Pinpoint the cell where the given text exists, returning its [x, y] midpoint coordinate. 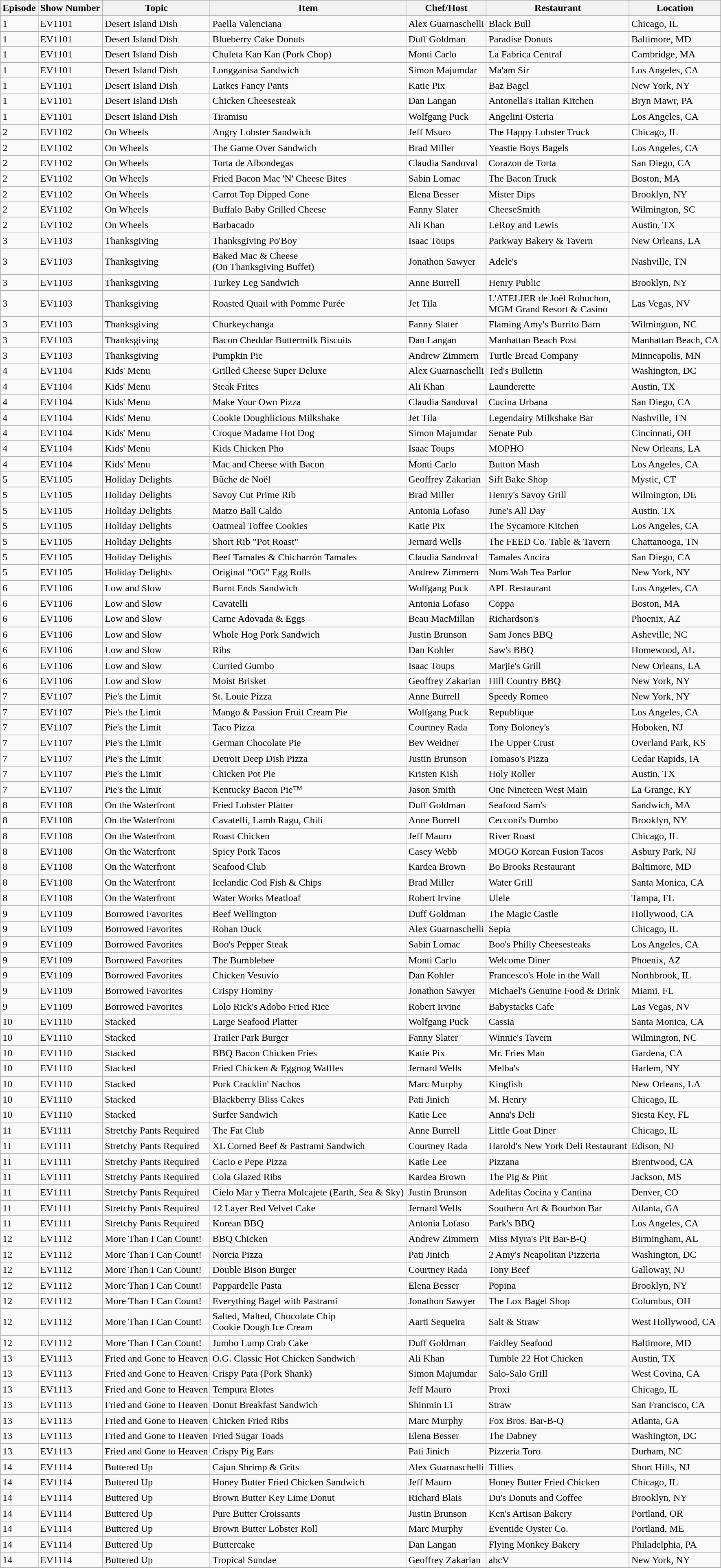
Sepia [558, 929]
Bûche de Noël [308, 480]
Flying Monkey Bakery [558, 1544]
Antonella's Italian Kitchen [558, 101]
Pappardelle Pasta [308, 1285]
Edison, NJ [675, 1146]
Tiramisu [308, 116]
West Hollywood, CA [675, 1322]
Chuleta Kan Kan (Pork Chop) [308, 55]
Faidley Seafood [558, 1343]
Launderette [558, 386]
La Grange, KY [675, 789]
The Bumblebee [308, 960]
Nom Wah Tea Parlor [558, 572]
Short Rib "Pot Roast" [308, 542]
Yeastie Boys Bagels [558, 147]
Brown Butter Lobster Roll [308, 1529]
Philadelphia, PA [675, 1544]
Salted, Malted, Chocolate ChipCookie Dough Ice Cream [308, 1322]
Buffalo Baby Grilled Cheese [308, 210]
Brentwood, CA [675, 1161]
Seafood Sam's [558, 805]
L'ATELIER de Joël Robuchon,MGM Grand Resort & Casino [558, 304]
Cassia [558, 1022]
Cajun Shrimp & Grits [308, 1467]
Denver, CO [675, 1192]
Senate Pub [558, 433]
The Upper Crust [558, 743]
Miami, FL [675, 991]
Henry Public [558, 283]
Chattanooga, TN [675, 542]
Columbus, OH [675, 1301]
Fried Lobster Platter [308, 805]
Turtle Bread Company [558, 355]
Holy Roller [558, 774]
Lolo Rick's Adobo Fried Rice [308, 1007]
Proxi [558, 1389]
MOGO Korean Fusion Tacos [558, 851]
Cavatelli, Lamb Ragu, Chili [308, 820]
Water Grill [558, 882]
Latkes Fancy Pants [308, 86]
Speedy Romeo [558, 696]
Mr. Fries Man [558, 1053]
Donut Breakfast Sandwich [308, 1405]
Pumpkin Pie [308, 355]
Saw's BBQ [558, 650]
Cincinnati, OH [675, 433]
Harlem, NY [675, 1068]
Corazon de Torta [558, 163]
Turkey Leg Sandwich [308, 283]
Sam Jones BBQ [558, 634]
Water Works Meatloaf [308, 898]
Carne Adovada & Eggs [308, 619]
Jeff Msuro [446, 132]
San Francisco, CA [675, 1405]
Baked Mac & Cheese(On Thanksgiving Buffet) [308, 261]
Bo Brooks Restaurant [558, 867]
Northbrook, IL [675, 976]
2 Amy's Neapolitan Pizzeria [558, 1254]
Birmingham, AL [675, 1239]
Grilled Cheese Super Deluxe [308, 371]
Mac and Cheese with Bacon [308, 464]
APL Restaurant [558, 588]
Cacio e Pepe Pizza [308, 1161]
Popina [558, 1285]
Tillies [558, 1467]
Beef Wellington [308, 913]
Francesco's Hole in the Wall [558, 976]
Park's BBQ [558, 1224]
The Fat Club [308, 1130]
The FEED Co. Table & Tavern [558, 542]
Crispy Pata (Pork Shank) [308, 1374]
Kingfish [558, 1084]
Salo-Salo Grill [558, 1374]
Blackberry Bliss Cakes [308, 1099]
Ma'am Sir [558, 70]
Fox Bros. Bar-B-Q [558, 1420]
Angelini Osteria [558, 116]
Surfer Sandwich [308, 1115]
Flaming Amy's Burrito Barn [558, 325]
The Happy Lobster Truck [558, 132]
Tony Beef [558, 1270]
Topic [156, 8]
The Game Over Sandwich [308, 147]
Eventide Oyster Co. [558, 1529]
BBQ Chicken [308, 1239]
Homewood, AL [675, 650]
St. Louie Pizza [308, 696]
Pizzana [558, 1161]
Chicken Fried Ribs [308, 1420]
Richard Blais [446, 1498]
Adele's [558, 261]
Double Bison Burger [308, 1270]
Adelitas Cocina y Cantina [558, 1192]
Chicken Pot Pie [308, 774]
Pork Cracklin' Nachos [308, 1084]
Large Seafood Platter [308, 1022]
Steak Frites [308, 386]
Ribs [308, 650]
Manhattan Beach Post [558, 340]
Longganisa Sandwich [308, 70]
Coppa [558, 603]
Short Hills, NJ [675, 1467]
Make Your Own Pizza [308, 402]
Bacon Cheddar Buttermilk Biscuits [308, 340]
Crispy Pig Ears [308, 1451]
Oatmeal Toffee Cookies [308, 526]
Moist Brisket [308, 681]
The Magic Castle [558, 913]
Bev Weidner [446, 743]
German Chocolate Pie [308, 743]
Boo's Pepper Steak [308, 944]
Matzo Ball Caldo [308, 511]
Tropical Sundae [308, 1560]
Cedar Rapids, IA [675, 759]
Paella Valenciana [308, 24]
Original "OG" Egg Rolls [308, 572]
Mister Dips [558, 194]
One Nineteen West Main [558, 789]
Everything Bagel with Pastrami [308, 1301]
The Pig & Pint [558, 1177]
Tomaso's Pizza [558, 759]
Paradise Donuts [558, 39]
River Roast [558, 836]
La Fabrica Central [558, 55]
Casey Webb [446, 851]
Cielo Mar y Tierra Molcajete (Earth, Sea & Sky) [308, 1192]
The Bacon Truck [558, 178]
Chicken Vesuvio [308, 976]
Brown Butter Key Lime Donut [308, 1498]
Detroit Deep Dish Pizza [308, 759]
Sandwich, MA [675, 805]
Kentucky Bacon Pie™ [308, 789]
Melba's [558, 1068]
Ulele [558, 898]
Tempura Elotes [308, 1389]
Whole Hog Pork Sandwich [308, 634]
Du's Donuts and Coffee [558, 1498]
Location [675, 8]
Torta de Albondegas [308, 163]
Cecconi's Dumbo [558, 820]
Chef/Host [446, 8]
Restaurant [558, 8]
Tamales Ancira [558, 557]
Carrot Top Dipped Cone [308, 194]
Buttercake [308, 1544]
Manhattan Beach, CA [675, 340]
Spicy Pork Tacos [308, 851]
Fried Sugar Toads [308, 1436]
Blueberry Cake Donuts [308, 39]
Siesta Key, FL [675, 1115]
Michael's Genuine Food & Drink [558, 991]
Minneapolis, MN [675, 355]
Winnie's Tavern [558, 1037]
Babystacks Cafe [558, 1007]
Cucina Urbana [558, 402]
Churkeychanga [308, 325]
Barbacado [308, 225]
Burnt Ends Sandwich [308, 588]
Item [308, 8]
Cavatelli [308, 603]
LeRoy and Lewis [558, 225]
Henry's Savoy Grill [558, 495]
BBQ Bacon Chicken Fries [308, 1053]
Harold's New York Deli Restaurant [558, 1146]
Little Goat Diner [558, 1130]
Hollywood, CA [675, 913]
Fried Bacon Mac 'N' Cheese Bites [308, 178]
June's All Day [558, 511]
Parkway Bakery & Tavern [558, 241]
Hill Country BBQ [558, 681]
Marjie's Grill [558, 665]
Curried Gumbo [308, 665]
Pure Butter Croissants [308, 1513]
Cookie Doughlicious Milkshake [308, 417]
Tumble 22 Hot Chicken [558, 1358]
Beef Tamales & Chicharrón Tamales [308, 557]
XL Corned Beef & Pastrami Sandwich [308, 1146]
Jackson, MS [675, 1177]
Baz Bagel [558, 86]
Anna's Deli [558, 1115]
Honey Butter Fried Chicken [558, 1482]
Korean BBQ [308, 1224]
Roasted Quail with Pomme Purée [308, 304]
Black Bull [558, 24]
Galloway, NJ [675, 1270]
Gardena, CA [675, 1053]
abcV [558, 1560]
The Lox Bagel Shop [558, 1301]
Sift Bake Shop [558, 480]
Icelandic Cod Fish & Chips [308, 882]
Thanksgiving Po'Boy [308, 241]
Welcome Diner [558, 960]
Salt & Straw [558, 1322]
Fried Chicken & Eggnog Waffles [308, 1068]
12 Layer Red Velvet Cake [308, 1208]
Jason Smith [446, 789]
Overland Park, KS [675, 743]
Show Number [70, 8]
Legendairy Milkshake Bar [558, 417]
Savoy Cut Prime Rib [308, 495]
Hoboken, NJ [675, 728]
Cambridge, MA [675, 55]
Cola Glazed Ribs [308, 1177]
CheeseSmith [558, 210]
Wilmington, DE [675, 495]
The Sycamore Kitchen [558, 526]
Mango & Passion Fruit Cream Pie [308, 712]
Button Mash [558, 464]
Shinmin Li [446, 1405]
Episode [19, 8]
O.G. Classic Hot Chicken Sandwich [308, 1358]
Jumbo Lump Crab Cake [308, 1343]
Tampa, FL [675, 898]
Republique [558, 712]
Tony Boloney's [558, 728]
Aarti Sequeira [446, 1322]
Kristen Kish [446, 774]
Beau MacMillan [446, 619]
Chicken Cheesesteak [308, 101]
Roast Chicken [308, 836]
Asheville, NC [675, 634]
Asbury Park, NJ [675, 851]
Mystic, CT [675, 480]
Angry Lobster Sandwich [308, 132]
Straw [558, 1405]
Ken's Artisan Bakery [558, 1513]
Seafood Club [308, 867]
The Dabney [558, 1436]
Durham, NC [675, 1451]
Honey Butter Fried Chicken Sandwich [308, 1482]
Trailer Park Burger [308, 1037]
Portland, OR [675, 1513]
M. Henry [558, 1099]
Boo's Philly Cheesesteaks [558, 944]
Rohan Duck [308, 929]
Kids Chicken Pho [308, 448]
Southern Art & Bourbon Bar [558, 1208]
Wilmington, SC [675, 210]
Ted's Bulletin [558, 371]
Bryn Mawr, PA [675, 101]
Richardson's [558, 619]
Crispy Hominy [308, 991]
Portland, ME [675, 1529]
Croque Madame Hot Dog [308, 433]
MOPHO [558, 448]
Miss Myra's Pit Bar-B-Q [558, 1239]
Taco Pizza [308, 728]
Pizzeria Toro [558, 1451]
Norcia Pizza [308, 1254]
West Covina, CA [675, 1374]
